Find where the given text appears and provide that cell's center as [x, y] coordinate. 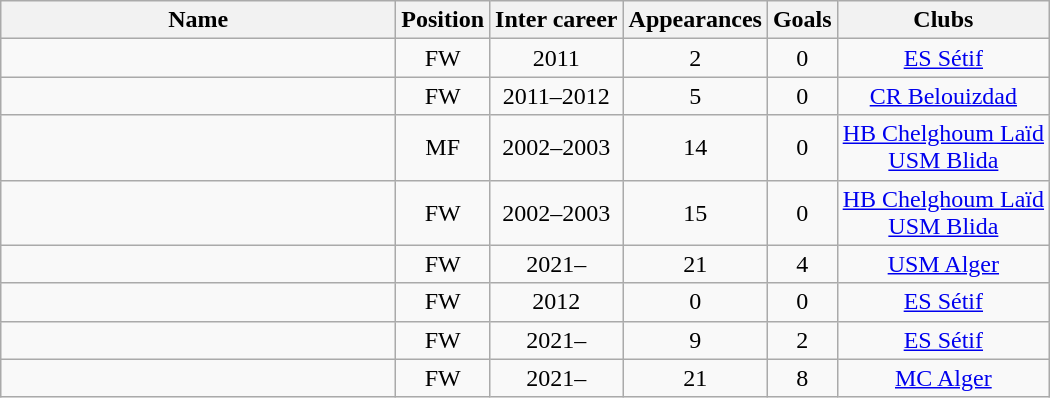
15 [695, 212]
14 [695, 148]
Appearances [695, 20]
Clubs [943, 20]
Name [198, 20]
2012 [556, 302]
Inter career [556, 20]
MF [443, 148]
5 [695, 96]
USM Alger [943, 264]
2011 [556, 58]
4 [802, 264]
8 [802, 378]
2011–2012 [556, 96]
Goals [802, 20]
CR Belouizdad [943, 96]
MC Alger [943, 378]
Position [443, 20]
9 [695, 340]
